Extract the [X, Y] coordinate from the center of the cell holding the provided text.  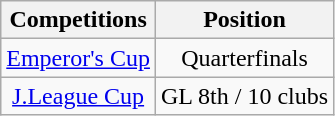
Competitions [78, 20]
J.League Cup [78, 96]
Position [244, 20]
Emperor's Cup [78, 58]
Quarterfinals [244, 58]
GL 8th / 10 clubs [244, 96]
